For the text-containing cell, return its midpoint in [x, y] coordinate format. 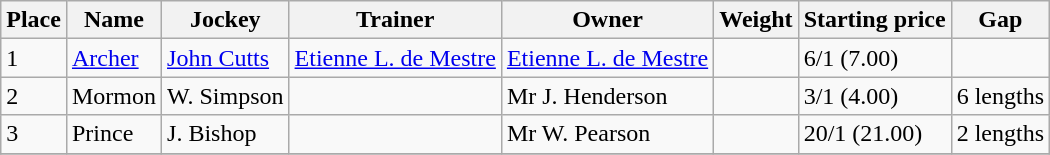
Mr J. Henderson [607, 96]
W. Simpson [226, 96]
Gap [1000, 20]
2 lengths [1000, 134]
6 lengths [1000, 96]
J. Bishop [226, 134]
Mr W. Pearson [607, 134]
Archer [114, 58]
Jockey [226, 20]
3/1 (4.00) [874, 96]
Prince [114, 134]
Place [34, 20]
Weight [756, 20]
3 [34, 134]
6/1 (7.00) [874, 58]
Starting price [874, 20]
Owner [607, 20]
20/1 (21.00) [874, 134]
Name [114, 20]
Trainer [395, 20]
2 [34, 96]
1 [34, 58]
John Cutts [226, 58]
Mormon [114, 96]
